Detect which cell encompasses the target text, then output its (x, y) center coordinate. 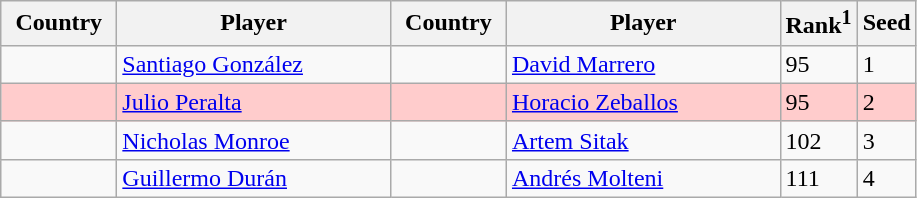
Artem Sitak (643, 140)
2 (886, 102)
Santiago González (254, 64)
David Marrero (643, 64)
Rank1 (818, 24)
Nicholas Monroe (254, 140)
102 (818, 140)
1 (886, 64)
Seed (886, 24)
Julio Peralta (254, 102)
Guillermo Durán (254, 178)
4 (886, 178)
3 (886, 140)
Andrés Molteni (643, 178)
Horacio Zeballos (643, 102)
111 (818, 178)
